Find where the given text appears and provide that cell's center as (X, Y) coordinate. 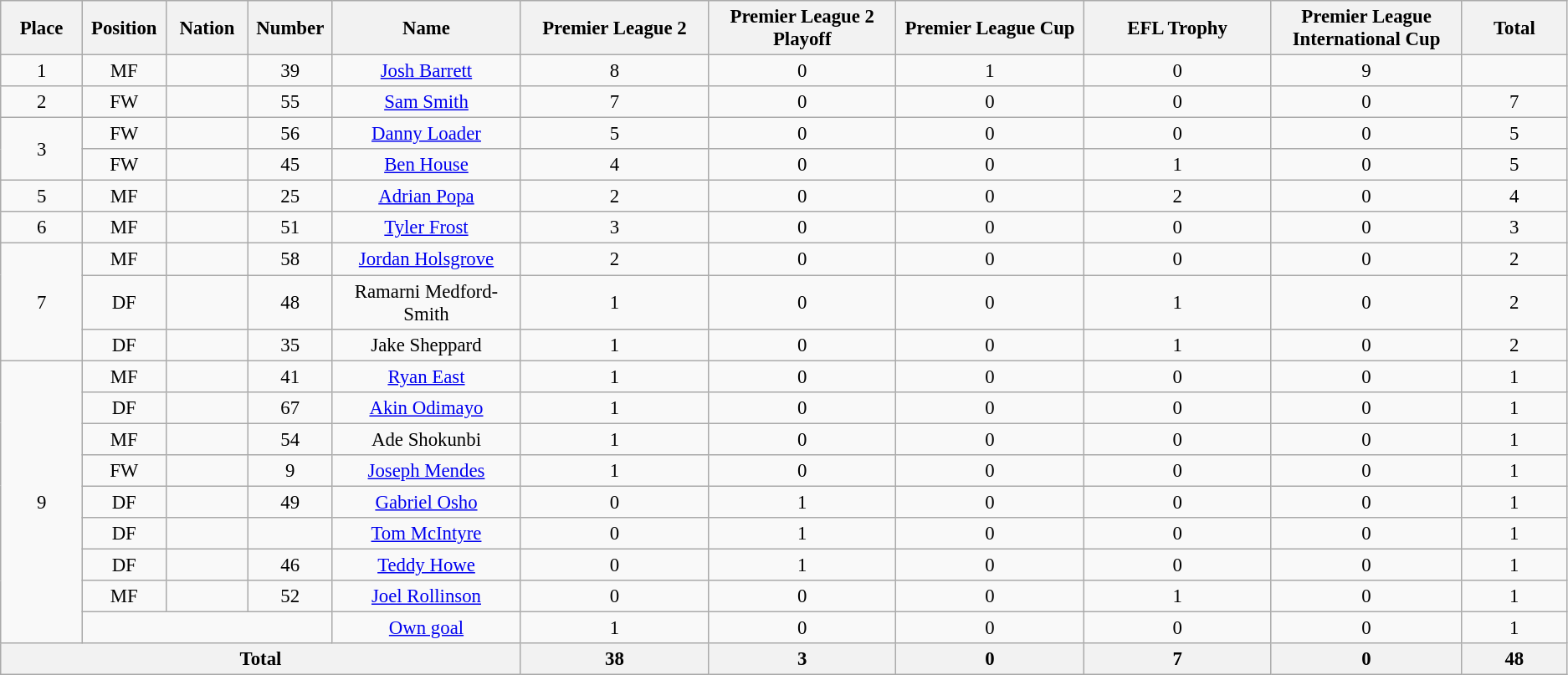
Jake Sheppard (427, 345)
Number (290, 28)
Jordan Holsgrove (427, 259)
54 (290, 439)
Josh Barrett (427, 71)
Ade Shokunbi (427, 439)
Nation (208, 28)
Premier League 2 (614, 28)
55 (290, 102)
51 (290, 228)
Name (427, 28)
Ryan East (427, 376)
Premier League 2 Playoff (802, 28)
Sam Smith (427, 102)
38 (614, 659)
8 (614, 71)
35 (290, 345)
Own goal (427, 628)
49 (290, 502)
67 (290, 407)
46 (290, 565)
Place (42, 28)
Teddy Howe (427, 565)
Joseph Mendes (427, 471)
Danny Loader (427, 134)
EFL Trophy (1177, 28)
41 (290, 376)
Ben House (427, 165)
Joel Rollinson (427, 596)
45 (290, 165)
Akin Odimayo (427, 407)
39 (290, 71)
6 (42, 228)
Ramarni Medford-Smith (427, 303)
Premier League Cup (990, 28)
58 (290, 259)
25 (290, 197)
Adrian Popa (427, 197)
52 (290, 596)
Tom McIntyre (427, 534)
56 (290, 134)
Gabriel Osho (427, 502)
Premier League International Cup (1366, 28)
Tyler Frost (427, 228)
Position (124, 28)
